Provide the (x, y) coordinate of the cell's center where the given text is located.  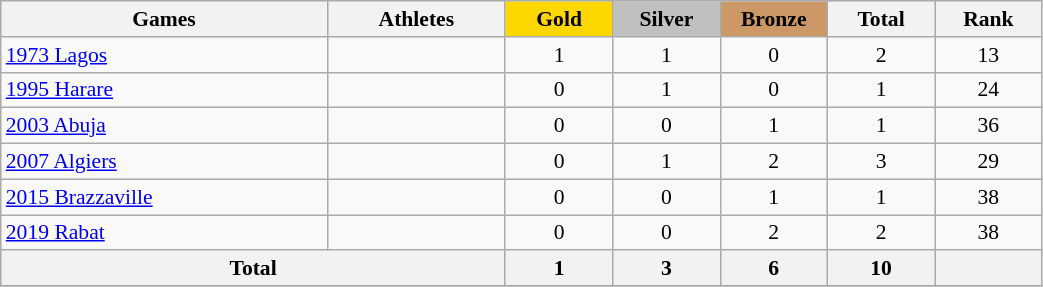
2019 Rabat (164, 233)
1973 Lagos (164, 55)
6 (774, 269)
13 (988, 55)
2003 Abuja (164, 126)
2015 Brazzaville (164, 197)
1995 Harare (164, 90)
Games (164, 19)
Rank (988, 19)
Athletes (416, 19)
10 (880, 269)
29 (988, 162)
Gold (558, 19)
Silver (666, 19)
36 (988, 126)
24 (988, 90)
Bronze (774, 19)
2007 Algiers (164, 162)
